Pinpoint the cell where the given text exists, returning its (x, y) midpoint coordinate. 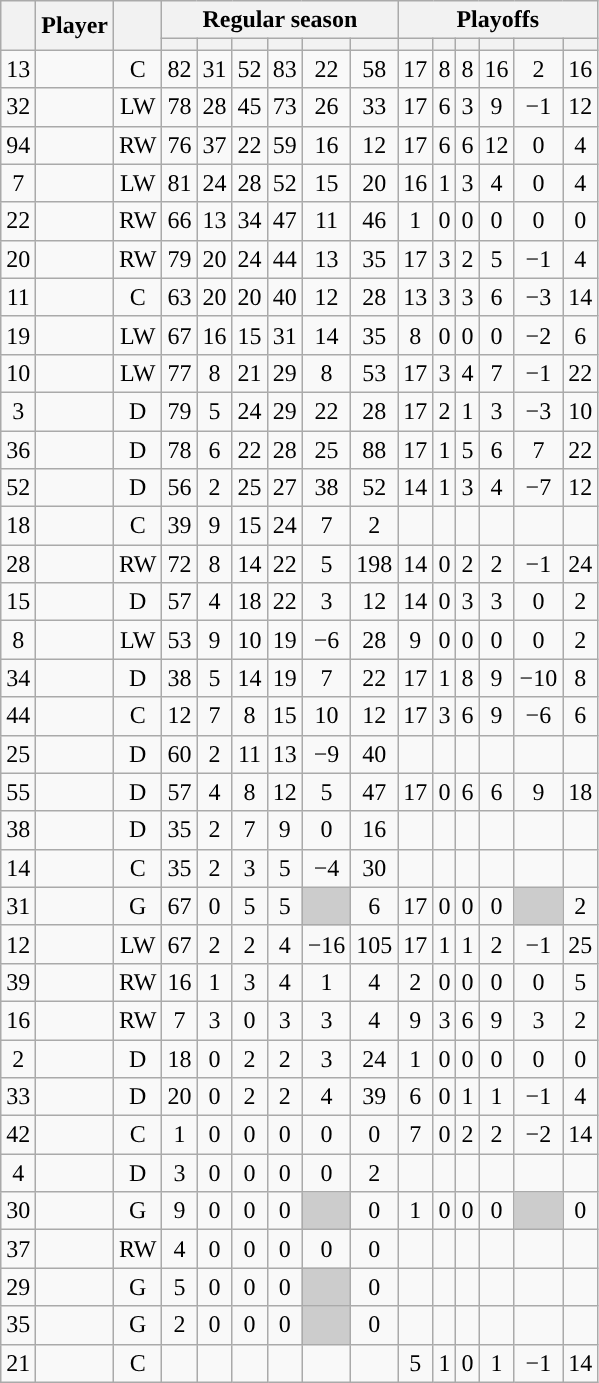
36 (18, 449)
56 (180, 488)
27 (284, 488)
26 (326, 107)
88 (374, 449)
72 (180, 564)
59 (284, 145)
55 (18, 792)
76 (180, 145)
32 (18, 107)
−9 (326, 754)
81 (180, 183)
−4 (326, 868)
60 (180, 754)
198 (374, 564)
45 (250, 107)
82 (180, 69)
−10 (538, 678)
58 (374, 69)
73 (284, 107)
63 (180, 297)
−7 (538, 488)
Regular season (280, 20)
−16 (326, 944)
Playoffs (498, 20)
83 (284, 69)
77 (180, 373)
66 (180, 221)
105 (374, 944)
Player (75, 26)
46 (374, 221)
94 (18, 145)
42 (18, 1135)
